Provide the [x, y] coordinate of the cell's center where the given text is located.  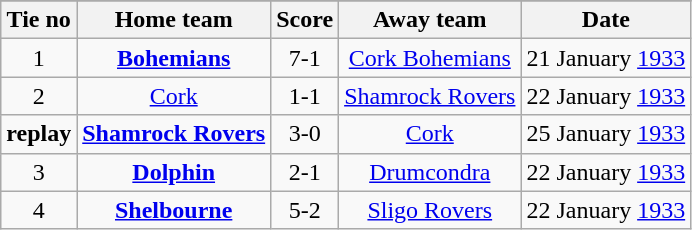
Cork Bohemians [430, 58]
Away team [430, 20]
7-1 [305, 58]
Sligo Rovers [430, 210]
Tie no [39, 20]
replay [39, 134]
21 January 1933 [606, 58]
Home team [174, 20]
3 [39, 172]
Bohemians [174, 58]
2 [39, 96]
2-1 [305, 172]
Dolphin [174, 172]
Drumcondra [430, 172]
3-0 [305, 134]
1-1 [305, 96]
4 [39, 210]
25 January 1933 [606, 134]
Date [606, 20]
1 [39, 58]
Score [305, 20]
5-2 [305, 210]
Shelbourne [174, 210]
